Search for the cell housing the specified text and yield its (x, y) center coordinate. 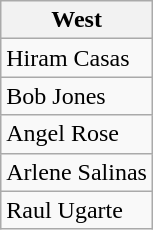
Bob Jones (77, 96)
Hiram Casas (77, 58)
Raul Ugarte (77, 210)
West (77, 20)
Angel Rose (77, 134)
Arlene Salinas (77, 172)
